Pinpoint the cell where the given text exists, returning its [x, y] midpoint coordinate. 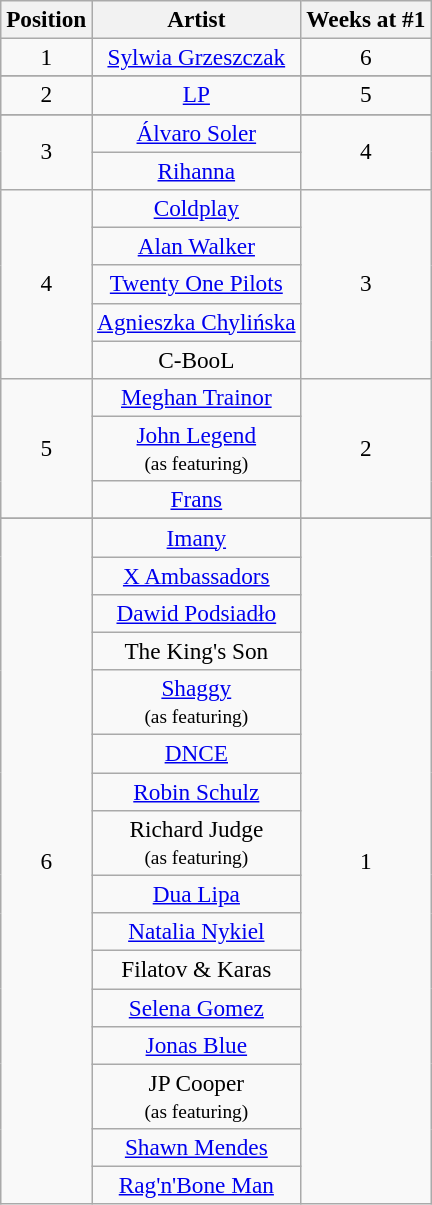
Filatov & Karas [196, 969]
Sylwia Grzeszczak [196, 57]
Jonas Blue [196, 1045]
Rag'n'Bone Man [196, 1185]
Shaggy(as featuring) [196, 702]
Weeks at #1 [366, 19]
Selena Gomez [196, 1007]
Dawid Podsiadło [196, 613]
Meghan Trainor [196, 397]
Dua Lipa [196, 894]
Álvaro Soler [196, 133]
JP Cooper(as featuring) [196, 1096]
LP [196, 95]
Imany [196, 537]
Natalia Nykiel [196, 931]
X Ambassadors [196, 575]
Frans [196, 500]
C-BooL [196, 359]
Robin Schulz [196, 791]
Rihanna [196, 170]
Richard Judge(as featuring) [196, 842]
Agnieszka Chylińska [196, 322]
Twenty One Pilots [196, 284]
John Legend(as featuring) [196, 448]
Position [46, 19]
Shawn Mendes [196, 1147]
The King's Son [196, 651]
Alan Walker [196, 246]
Coldplay [196, 208]
Artist [196, 19]
DNCE [196, 753]
